Find where the given text appears and provide that cell's center as [X, Y] coordinate. 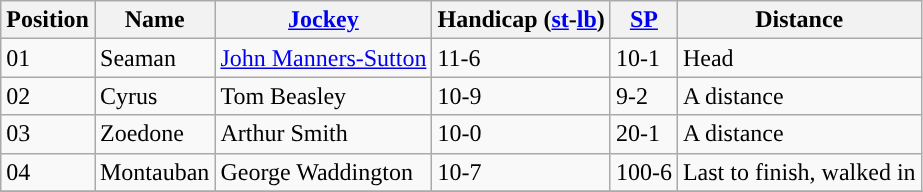
SP [644, 20]
Handicap (st-lb) [521, 20]
Name [154, 20]
Cyrus [154, 96]
George Waddington [324, 172]
Distance [799, 20]
9-2 [644, 96]
20-1 [644, 134]
John Manners-Sutton [324, 58]
Montauban [154, 172]
Arthur Smith [324, 134]
10-9 [521, 96]
02 [48, 96]
100-6 [644, 172]
10-7 [521, 172]
03 [48, 134]
01 [48, 58]
10-0 [521, 134]
11-6 [521, 58]
Position [48, 20]
Last to finish, walked in [799, 172]
Head [799, 58]
Tom Beasley [324, 96]
10-1 [644, 58]
Seaman [154, 58]
04 [48, 172]
Jockey [324, 20]
Zoedone [154, 134]
